From the cell containing the given text, extract its center point as (x, y) coordinate. 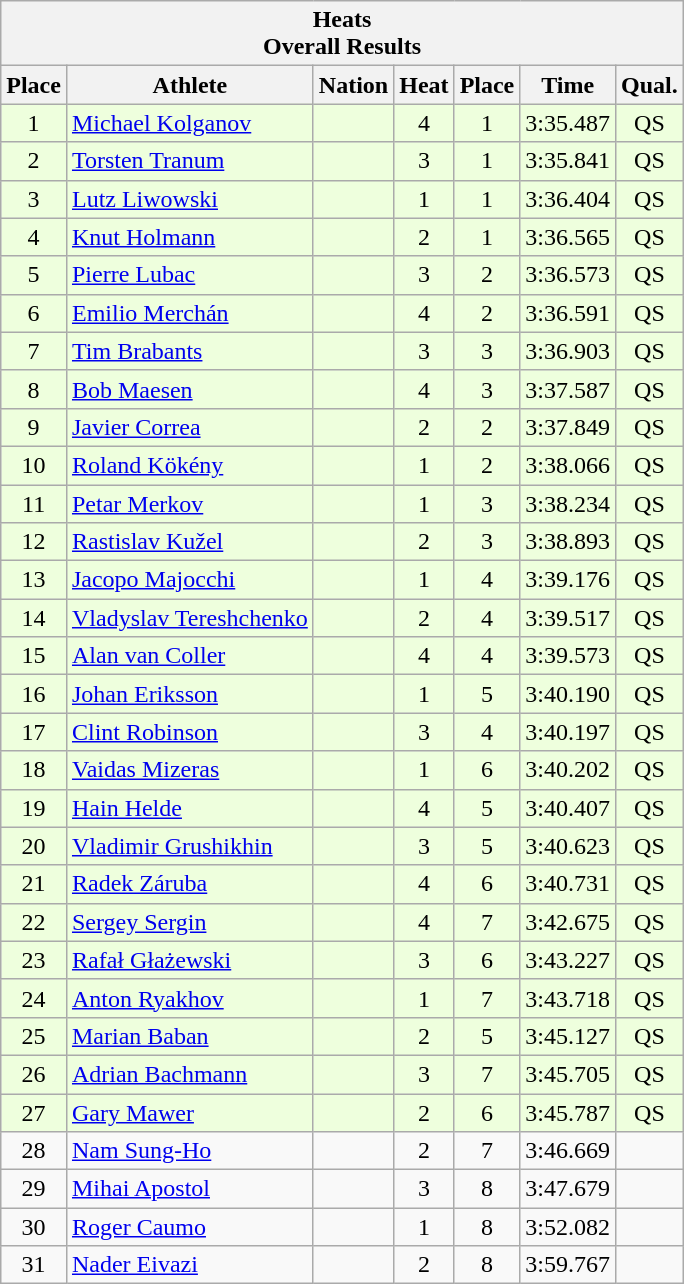
Emilio Merchán (190, 313)
3:38.893 (568, 542)
18 (34, 770)
3:59.767 (568, 1265)
Qual. (650, 85)
3:36.903 (568, 351)
3:43.227 (568, 960)
Vladimir Grushikhin (190, 846)
3:45.705 (568, 1074)
3:39.517 (568, 618)
Lutz Liwowski (190, 199)
Knut Holmann (190, 237)
Roger Caumo (190, 1227)
3:40.202 (568, 770)
28 (34, 1151)
Tim Brabants (190, 351)
10 (34, 465)
Heats Overall Results (342, 34)
Petar Merkov (190, 503)
3:35.487 (568, 123)
20 (34, 846)
Mihai Apostol (190, 1189)
12 (34, 542)
3:36.591 (568, 313)
3:52.082 (568, 1227)
21 (34, 884)
11 (34, 503)
13 (34, 580)
3:36.573 (568, 275)
3:40.190 (568, 694)
Torsten Tranum (190, 161)
Johan Eriksson (190, 694)
Clint Robinson (190, 732)
3:47.679 (568, 1189)
Vladyslav Tereshchenko (190, 618)
Rafał Głażewski (190, 960)
3:42.675 (568, 922)
26 (34, 1074)
23 (34, 960)
22 (34, 922)
9 (34, 427)
Radek Záruba (190, 884)
31 (34, 1265)
30 (34, 1227)
3:39.176 (568, 580)
27 (34, 1113)
15 (34, 656)
17 (34, 732)
3:43.718 (568, 998)
3:45.787 (568, 1113)
Time (568, 85)
3:38.234 (568, 503)
3:36.404 (568, 199)
3:37.587 (568, 389)
3:45.127 (568, 1036)
3:40.197 (568, 732)
3:40.623 (568, 846)
3:39.573 (568, 656)
Gary Mawer (190, 1113)
Michael Kolganov (190, 123)
29 (34, 1189)
Vaidas Mizeras (190, 770)
Pierre Lubac (190, 275)
Javier Correa (190, 427)
3:37.849 (568, 427)
3:40.407 (568, 808)
Rastislav Kužel (190, 542)
24 (34, 998)
19 (34, 808)
3:40.731 (568, 884)
3:38.066 (568, 465)
Sergey Sergin (190, 922)
3:46.669 (568, 1151)
3:36.565 (568, 237)
Bob Maesen (190, 389)
Hain Helde (190, 808)
Heat (424, 85)
3:35.841 (568, 161)
Roland Kökény (190, 465)
Jacopo Majocchi (190, 580)
25 (34, 1036)
Anton Ryakhov (190, 998)
Marian Baban (190, 1036)
Alan van Coller (190, 656)
16 (34, 694)
Athlete (190, 85)
Nation (353, 85)
14 (34, 618)
Adrian Bachmann (190, 1074)
Nam Sung-Ho (190, 1151)
Nader Eivazi (190, 1265)
